Find where the given text appears and provide that cell's center as [X, Y] coordinate. 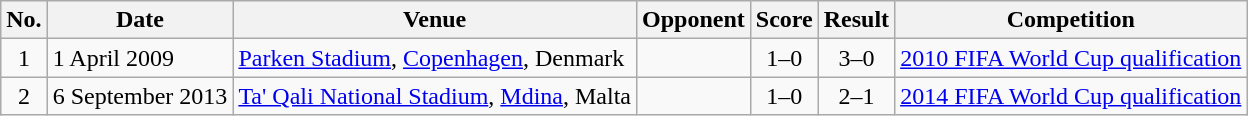
2010 FIFA World Cup qualification [1071, 58]
2–1 [856, 96]
1 April 2009 [140, 58]
2 [24, 96]
2014 FIFA World Cup qualification [1071, 96]
Competition [1071, 20]
Result [856, 20]
Venue [435, 20]
Date [140, 20]
3–0 [856, 58]
No. [24, 20]
Opponent [694, 20]
1 [24, 58]
Ta' Qali National Stadium, Mdina, Malta [435, 96]
Parken Stadium, Copenhagen, Denmark [435, 58]
6 September 2013 [140, 96]
Score [784, 20]
